Locate the cell with the specified text and output its (x, y) center coordinate. 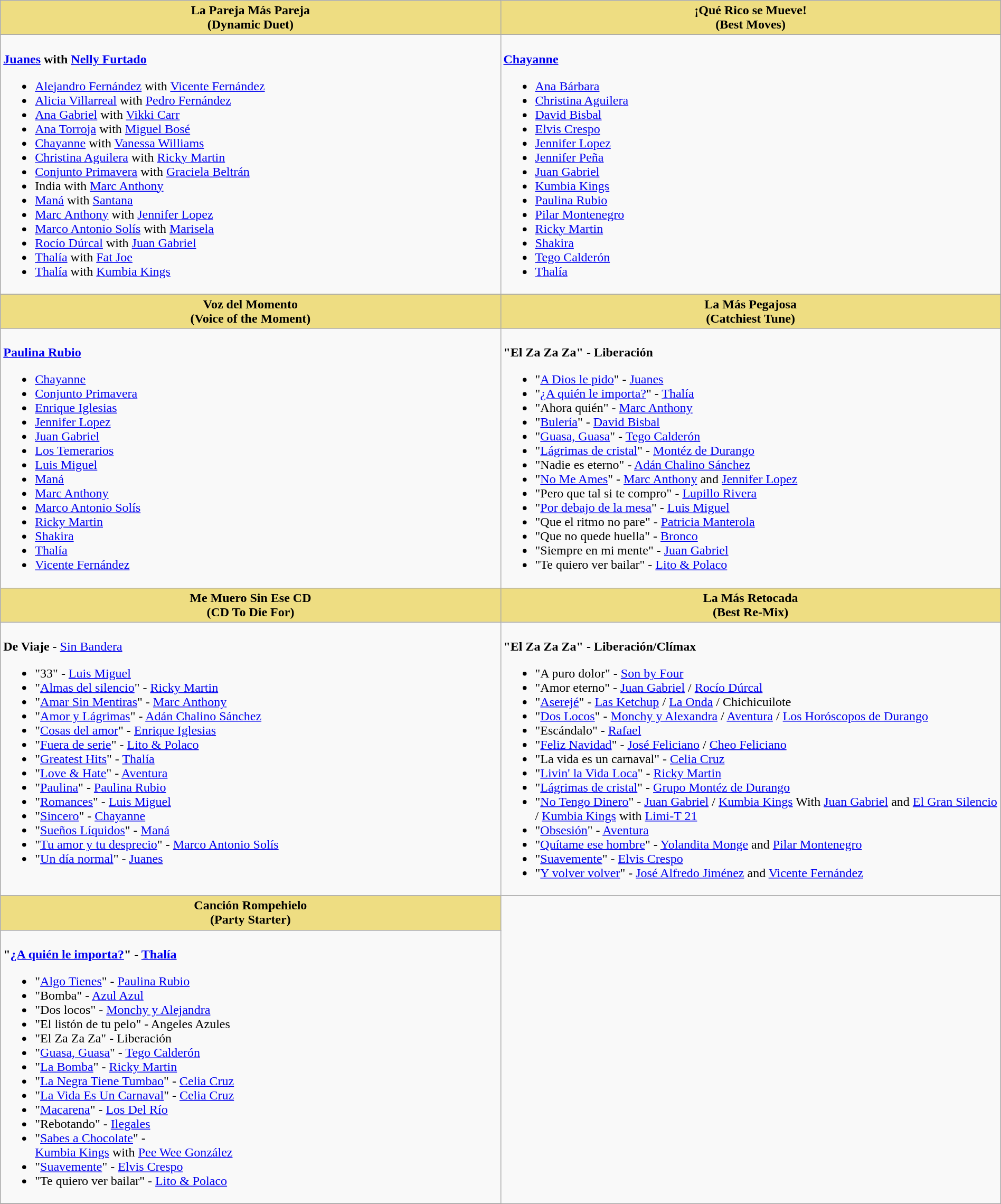
La Más Retocada (Best Re-Mix) (751, 605)
Canción Rompehielo (Party Starter) (250, 913)
¡Qué Rico se Mueve! (Best Moves) (751, 18)
La Más Pegajosa(Catchiest Tune) (751, 312)
Me Muero Sin Ese CD (CD To Die For) (250, 605)
La Pareja Más Pareja (Dynamic Duet) (250, 18)
Voz del Momento(Voice of the Moment) (250, 312)
